Provide the [X, Y] coordinate of the cell's center where the given text is located.  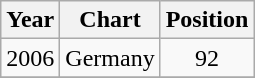
Year [30, 20]
2006 [30, 58]
Chart [110, 20]
92 [207, 58]
Position [207, 20]
Germany [110, 58]
